For the text-containing cell, return its midpoint in (x, y) coordinate format. 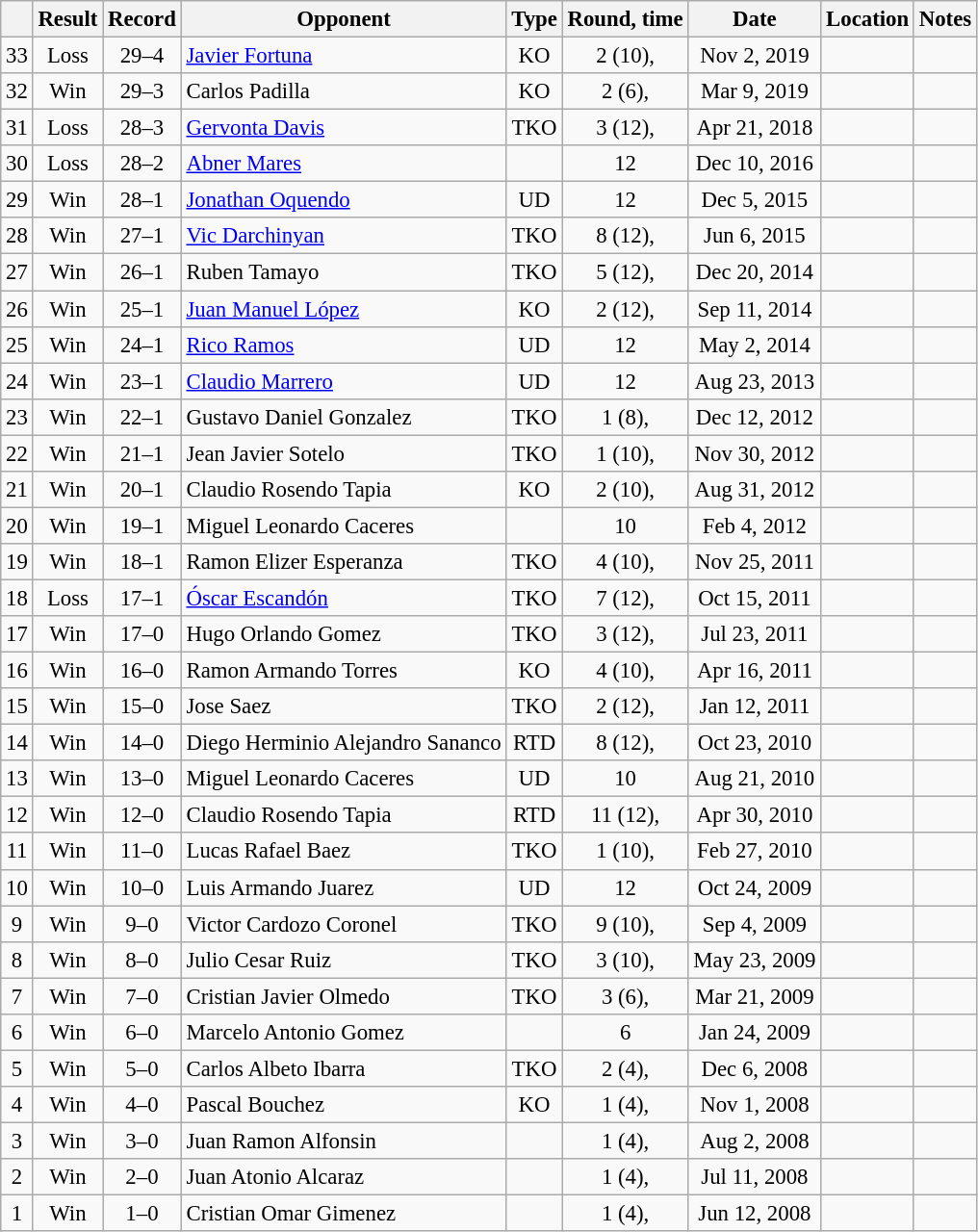
2 (17, 1177)
5–0 (142, 1068)
Ramon Elizer Esperanza (344, 562)
Aug 2, 2008 (755, 1141)
Oct 15, 2011 (755, 598)
2 (6), (626, 91)
3 (10), (626, 960)
Dec 12, 2012 (755, 417)
6–0 (142, 1033)
Hugo Orlando Gomez (344, 634)
Carlos Albeto Ibarra (344, 1068)
13 (17, 779)
Gustavo Daniel Gonzalez (344, 417)
Apr 30, 2010 (755, 815)
28–1 (142, 200)
Julio Cesar Ruiz (344, 960)
Round, time (626, 19)
9 (10), (626, 924)
Jonathan Oquendo (344, 200)
Nov 30, 2012 (755, 453)
16 (17, 671)
30 (17, 164)
Sep 4, 2009 (755, 924)
4 (17, 1105)
23–1 (142, 381)
12–0 (142, 815)
Ruben Tamayo (344, 272)
Record (142, 19)
9–0 (142, 924)
33 (17, 56)
Cristian Omar Gimenez (344, 1214)
Jul 23, 2011 (755, 634)
Gervonta Davis (344, 128)
11 (12), (626, 815)
Jun 6, 2015 (755, 236)
25–1 (142, 309)
1–0 (142, 1214)
27–1 (142, 236)
15–0 (142, 706)
7 (12), (626, 598)
24–1 (142, 345)
1 (8), (626, 417)
Nov 1, 2008 (755, 1105)
3 (17, 1141)
7–0 (142, 996)
Marcelo Antonio Gomez (344, 1033)
Jose Saez (344, 706)
18–1 (142, 562)
Aug 21, 2010 (755, 779)
20 (17, 526)
Apr 16, 2011 (755, 671)
Victor Cardozo Coronel (344, 924)
14–0 (142, 743)
11 (17, 852)
Carlos Padilla (344, 91)
24 (17, 381)
28–3 (142, 128)
21–1 (142, 453)
Nov 2, 2019 (755, 56)
25 (17, 345)
Javier Fortuna (344, 56)
Date (755, 19)
Opponent (344, 19)
Jun 12, 2008 (755, 1214)
Result (67, 19)
Vic Darchinyan (344, 236)
18 (17, 598)
Juan Atonio Alcaraz (344, 1177)
Feb 4, 2012 (755, 526)
13–0 (142, 779)
Mar 9, 2019 (755, 91)
1 (17, 1214)
Juan Manuel López (344, 309)
14 (17, 743)
26–1 (142, 272)
9 (17, 924)
Diego Herminio Alejandro Sananco (344, 743)
3–0 (142, 1141)
17–1 (142, 598)
19–1 (142, 526)
Cristian Javier Olmedo (344, 996)
26 (17, 309)
Mar 21, 2009 (755, 996)
Aug 23, 2013 (755, 381)
Abner Mares (344, 164)
Ramon Armando Torres (344, 671)
Jean Javier Sotelo (344, 453)
8 (17, 960)
15 (17, 706)
Feb 27, 2010 (755, 852)
Dec 5, 2015 (755, 200)
Luis Armando Juarez (344, 887)
29 (17, 200)
21 (17, 490)
Jul 11, 2008 (755, 1177)
2–0 (142, 1177)
17–0 (142, 634)
Óscar Escandón (344, 598)
7 (17, 996)
28 (17, 236)
Apr 21, 2018 (755, 128)
Dec 6, 2008 (755, 1068)
11–0 (142, 852)
Jan 12, 2011 (755, 706)
Sep 11, 2014 (755, 309)
8–0 (142, 960)
Lucas Rafael Baez (344, 852)
Claudio Marrero (344, 381)
Oct 24, 2009 (755, 887)
Pascal Bouchez (344, 1105)
3 (6), (626, 996)
Jan 24, 2009 (755, 1033)
Type (534, 19)
20–1 (142, 490)
29–3 (142, 91)
31 (17, 128)
Dec 10, 2016 (755, 164)
May 23, 2009 (755, 960)
Rico Ramos (344, 345)
Dec 20, 2014 (755, 272)
Juan Ramon Alfonsin (344, 1141)
28–2 (142, 164)
4–0 (142, 1105)
32 (17, 91)
Oct 23, 2010 (755, 743)
5 (12), (626, 272)
Location (868, 19)
Notes (945, 19)
29–4 (142, 56)
22–1 (142, 417)
Nov 25, 2011 (755, 562)
23 (17, 417)
17 (17, 634)
2 (4), (626, 1068)
Aug 31, 2012 (755, 490)
10–0 (142, 887)
May 2, 2014 (755, 345)
19 (17, 562)
27 (17, 272)
22 (17, 453)
5 (17, 1068)
16–0 (142, 671)
